Search for the cell housing the specified text and yield its [x, y] center coordinate. 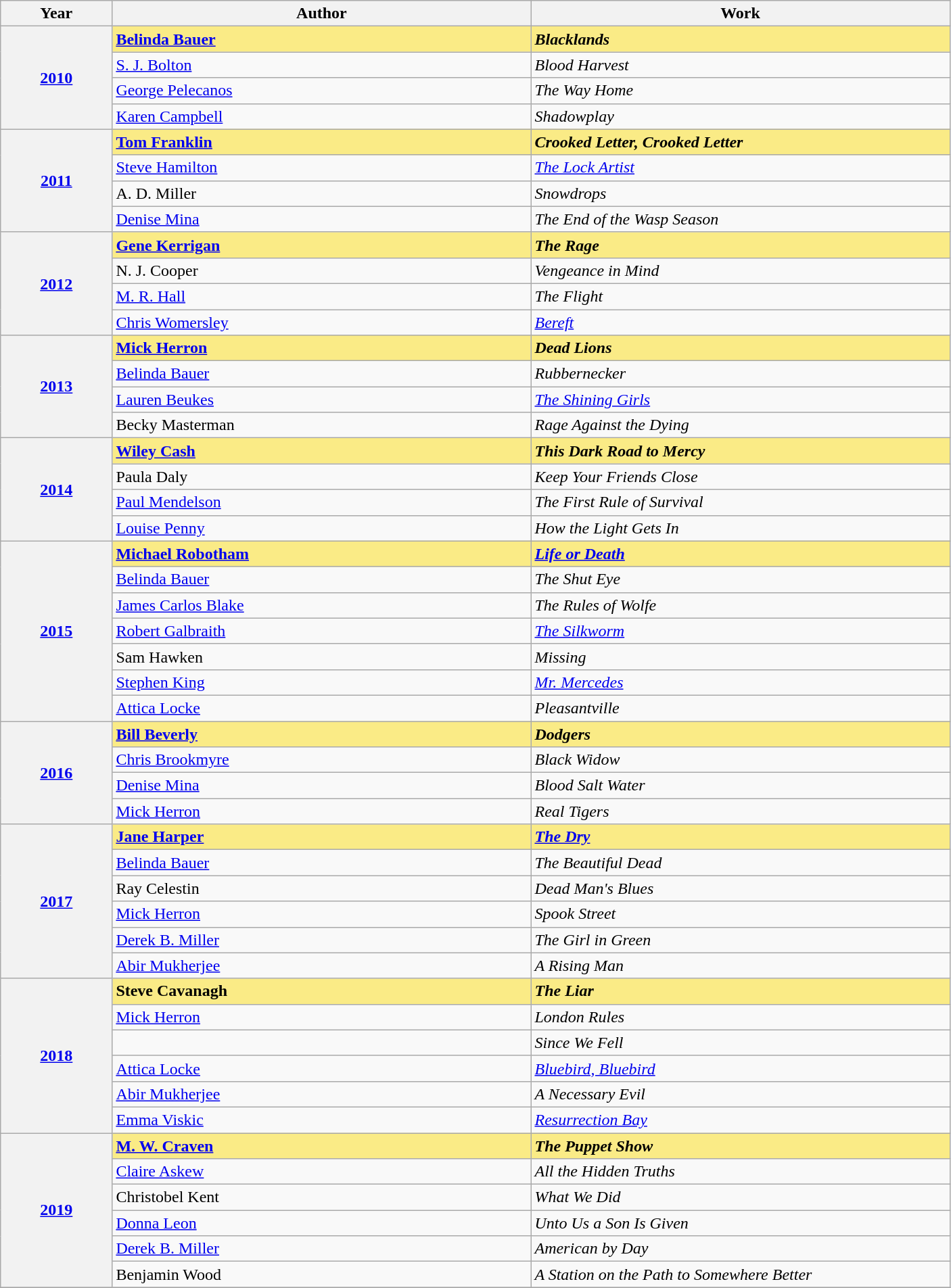
The Dry [740, 837]
Tom Franklin [322, 142]
Missing [740, 657]
George Pelecanos [322, 91]
Resurrection Bay [740, 1120]
Work [740, 14]
2014 [57, 490]
Sam Hawken [322, 657]
Unto Us a Son Is Given [740, 1223]
N. J. Cooper [322, 270]
The Shining Girls [740, 400]
The Rage [740, 245]
A. D. Miller [322, 193]
2015 [57, 631]
Jane Harper [322, 837]
This Dark Road to Mercy [740, 451]
Since We Fell [740, 1043]
Becky Masterman [322, 425]
Vengeance in Mind [740, 270]
Real Tigers [740, 811]
M. W. Craven [322, 1146]
Rubbernecker [740, 374]
Keep Your Friends Close [740, 477]
2011 [57, 181]
The End of the Wasp Season [740, 219]
Year [57, 14]
Dead Man's Blues [740, 888]
Spook Street [740, 914]
The Puppet Show [740, 1146]
The Girl in Green [740, 940]
The First Rule of Survival [740, 502]
The Silkworm [740, 631]
Benjamin Wood [322, 1274]
Louise Penny [322, 528]
Stephen King [322, 682]
Steve Cavanagh [322, 991]
Donna Leon [322, 1223]
A Station on the Path to Somewhere Better [740, 1274]
Life or Death [740, 554]
Dead Lions [740, 348]
Blacklands [740, 39]
James Carlos Blake [322, 605]
S. J. Bolton [322, 65]
Blood Salt Water [740, 786]
A Necessary Evil [740, 1094]
The Rules of Wolfe [740, 605]
Gene Kerrigan [322, 245]
The Way Home [740, 91]
Chris Womersley [322, 323]
The Liar [740, 991]
American by Day [740, 1249]
Snowdrops [740, 193]
2018 [57, 1055]
Author [322, 14]
The Shut Eye [740, 579]
Claire Askew [322, 1172]
How the Light Gets In [740, 528]
Blood Harvest [740, 65]
London Rules [740, 1017]
2016 [57, 772]
2017 [57, 901]
2010 [57, 78]
Chris Brookmyre [322, 760]
The Lock Artist [740, 168]
M. R. Hall [322, 296]
2013 [57, 387]
Lauren Beukes [322, 400]
2019 [57, 1210]
Christobel Kent [322, 1197]
Robert Galbraith [322, 631]
Wiley Cash [322, 451]
Dodgers [740, 734]
Bereft [740, 323]
A Rising Man [740, 965]
Steve Hamilton [322, 168]
The Flight [740, 296]
Michael Robotham [322, 554]
Pleasantville [740, 708]
Bill Beverly [322, 734]
2012 [57, 283]
Emma Viskic [322, 1120]
All the Hidden Truths [740, 1172]
Shadowplay [740, 116]
Paula Daly [322, 477]
The Beautiful Dead [740, 863]
Ray Celestin [322, 888]
Crooked Letter, Crooked Letter [740, 142]
Paul Mendelson [322, 502]
What We Did [740, 1197]
Karen Campbell [322, 116]
Bluebird, Bluebird [740, 1068]
Rage Against the Dying [740, 425]
Black Widow [740, 760]
Mr. Mercedes [740, 682]
